Capture the cell that displays the provided text and extract its [X, Y] central coordinate. 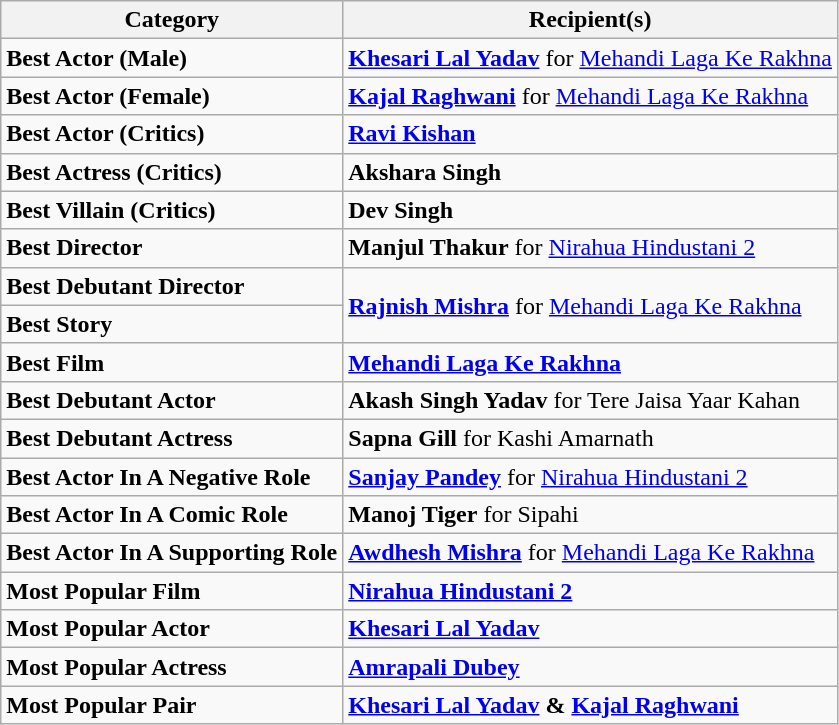
Akash Singh Yadav for Tere Jaisa Yaar Kahan [590, 400]
Most Popular Actress [172, 667]
Best Story [172, 324]
Khesari Lal Yadav & Kajal Raghwani [590, 705]
Best Director [172, 248]
Best Actor (Male) [172, 58]
Dev Singh [590, 210]
Category [172, 20]
Rajnish Mishra for Mehandi Laga Ke Rakhna [590, 305]
Best Actor In A Comic Role [172, 515]
Mehandi Laga Ke Rakhna [590, 362]
Best Actor (Critics) [172, 134]
Most Popular Actor [172, 629]
Recipient(s) [590, 20]
Best Actor In A Negative Role [172, 477]
Amrapali Dubey [590, 667]
Ravi Kishan [590, 134]
Best Actor In A Supporting Role [172, 553]
Khesari Lal Yadav [590, 629]
Best Debutant Director [172, 286]
Best Villain (Critics) [172, 210]
Best Debutant Actor [172, 400]
Nirahua Hindustani 2 [590, 591]
Manoj Tiger for Sipahi [590, 515]
Sapna Gill for Kashi Amarnath [590, 438]
Best Actor (Female) [172, 96]
Sanjay Pandey for Nirahua Hindustani 2 [590, 477]
Kajal Raghwani for Mehandi Laga Ke Rakhna [590, 96]
Most Popular Film [172, 591]
Khesari Lal Yadav for Mehandi Laga Ke Rakhna [590, 58]
Best Actress (Critics) [172, 172]
Akshara Singh [590, 172]
Awdhesh Mishra for Mehandi Laga Ke Rakhna [590, 553]
Best Debutant Actress [172, 438]
Best Film [172, 362]
Most Popular Pair [172, 705]
Manjul Thakur for Nirahua Hindustani 2 [590, 248]
